For the text-containing cell, return its midpoint in (x, y) coordinate format. 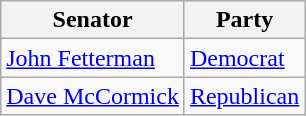
John Fetterman (93, 58)
Senator (93, 20)
Republican (244, 96)
Democrat (244, 58)
Dave McCormick (93, 96)
Party (244, 20)
